Search for the cell housing the specified text and yield its (X, Y) center coordinate. 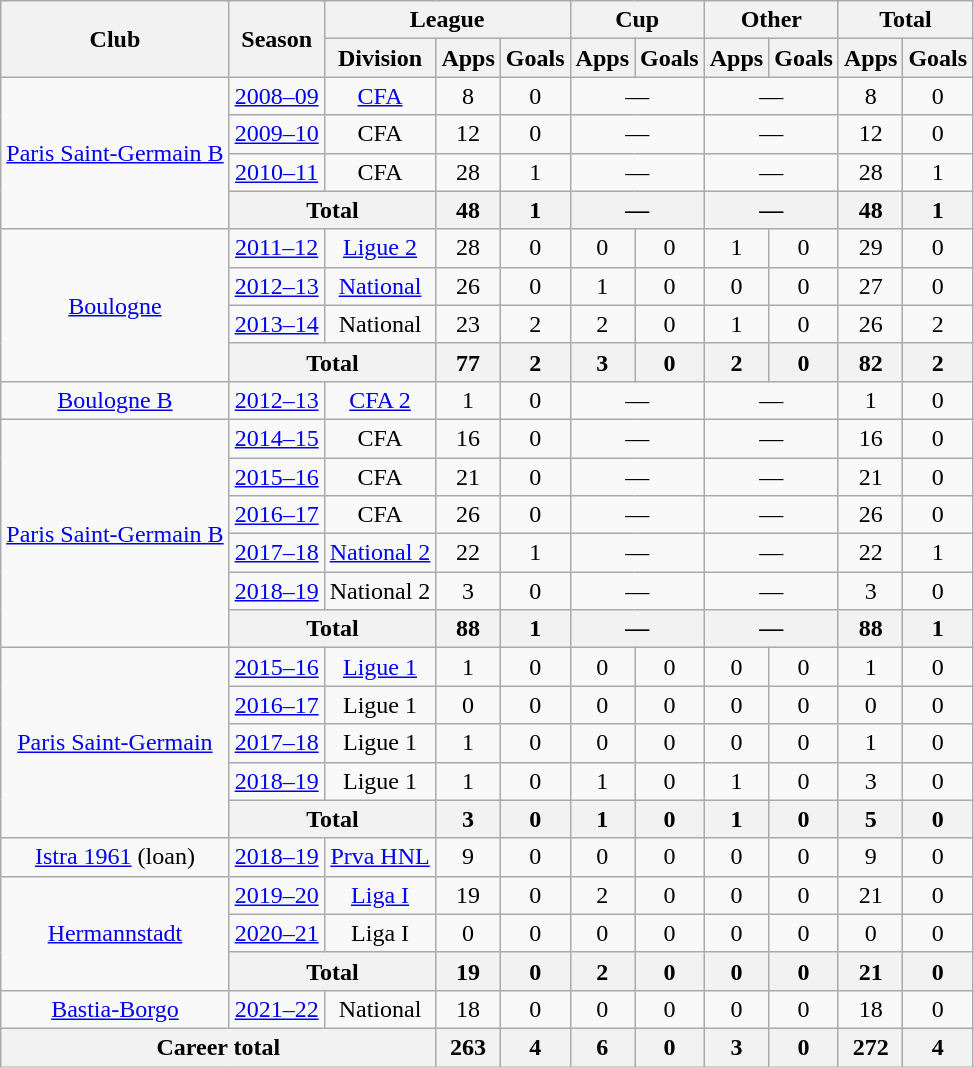
CFA 2 (380, 400)
League (447, 20)
2010–11 (276, 172)
Bastia-Borgo (115, 1009)
Ligue 2 (380, 248)
27 (870, 286)
2021–22 (276, 1009)
2014–15 (276, 438)
Division (380, 58)
6 (602, 1047)
2011–12 (276, 248)
Istra 1961 (loan) (115, 857)
Boulogne B (115, 400)
Paris Saint-Germain (115, 743)
77 (468, 362)
Other (771, 20)
Career total (218, 1047)
272 (870, 1047)
Boulogne (115, 305)
2020–21 (276, 933)
263 (468, 1047)
29 (870, 248)
Club (115, 39)
Season (276, 39)
2009–10 (276, 134)
23 (468, 324)
2019–20 (276, 895)
Cup (637, 20)
Hermannstadt (115, 933)
2008–09 (276, 96)
2013–14 (276, 324)
Prva HNL (380, 857)
5 (870, 819)
82 (870, 362)
